Return (x, y) of the center of cell containing provided text 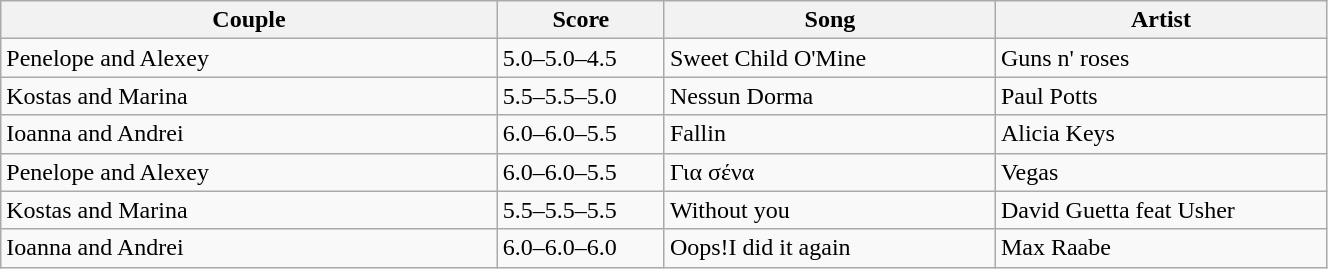
6.0–6.0–6.0 (580, 248)
Paul Potts (1160, 96)
Sweet Child O'Mine (830, 58)
Nessun Dorma (830, 96)
Score (580, 20)
Artist (1160, 20)
David Guetta feat Usher (1160, 210)
Song (830, 20)
Για σένα (830, 172)
5.5–5.5–5.5 (580, 210)
Without you (830, 210)
Alicia Keys (1160, 134)
Max Raabe (1160, 248)
Couple (249, 20)
Oops!I did it again (830, 248)
5.0–5.0–4.5 (580, 58)
Vegas (1160, 172)
5.5–5.5–5.0 (580, 96)
Fallin (830, 134)
Guns n' roses (1160, 58)
